Search for the cell housing the specified text and yield its [x, y] center coordinate. 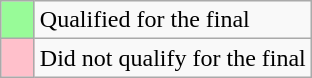
Did not qualify for the final [172, 58]
Qualified for the final [172, 20]
